Provide the [x, y] coordinate of the cell's center where the given text is located.  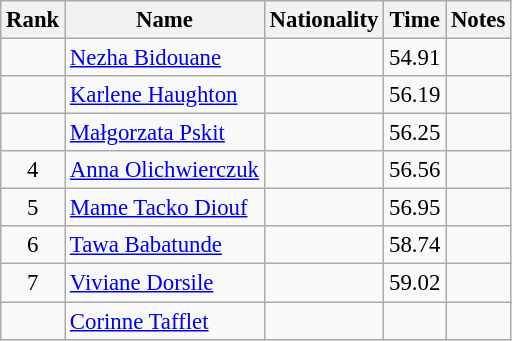
56.25 [415, 133]
6 [33, 245]
5 [33, 208]
Viviane Dorsile [165, 283]
Name [165, 20]
54.91 [415, 58]
Nationality [324, 20]
Karlene Haughton [165, 95]
Notes [478, 20]
58.74 [415, 245]
59.02 [415, 283]
Rank [33, 20]
Tawa Babatunde [165, 245]
7 [33, 283]
Time [415, 20]
56.56 [415, 170]
Małgorzata Pskit [165, 133]
Mame Tacko Diouf [165, 208]
4 [33, 170]
56.19 [415, 95]
56.95 [415, 208]
Anna Olichwierczuk [165, 170]
Nezha Bidouane [165, 58]
Corinne Tafflet [165, 321]
